Return the [X, Y] coordinate for the center point of the cell that contains the specified text.  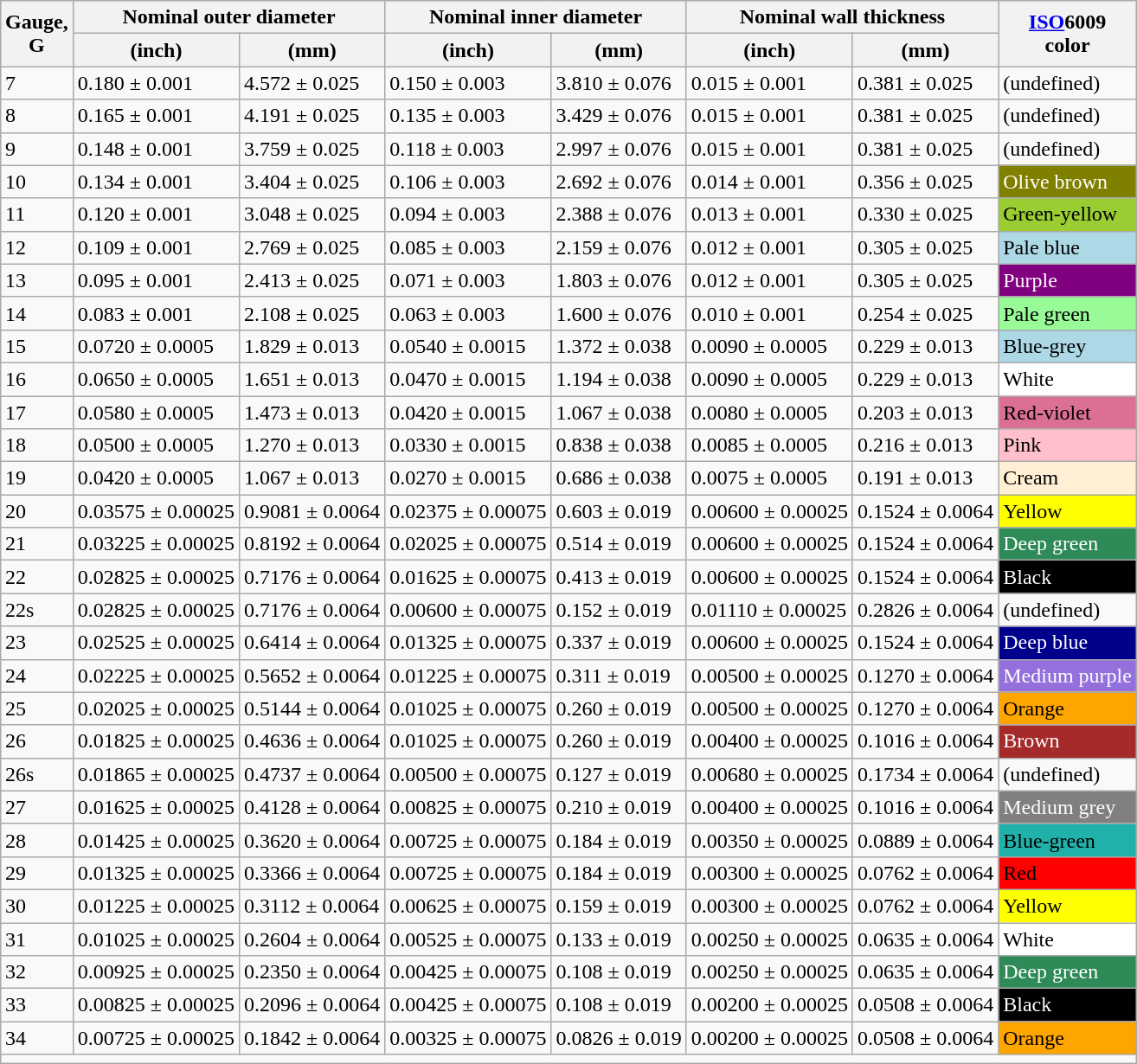
0.0720 ± 0.0005 [156, 346]
0.216 ± 0.013 [925, 445]
0.01225 ± 0.00025 [156, 906]
0.8192 ± 0.0064 [312, 544]
0.2096 ± 0.0064 [312, 1005]
0.095 ± 0.001 [156, 280]
0.6414 ± 0.0064 [312, 643]
26 [37, 741]
0.133 ± 0.019 [619, 939]
Pale green [1068, 313]
Nominal outer diameter [228, 17]
4.191 ± 0.025 [312, 116]
1.473 ± 0.013 [312, 413]
2.997 ± 0.076 [619, 149]
27 [37, 807]
0.127 ± 0.019 [619, 774]
0.106 ± 0.003 [468, 182]
Red-violet [1068, 413]
1.067 ± 0.038 [619, 413]
0.120 ± 0.001 [156, 215]
0.063 ± 0.003 [468, 313]
0.0075 ± 0.0005 [769, 478]
0.2604 ± 0.0064 [312, 939]
Pale blue [1068, 247]
1.372 ± 0.038 [619, 346]
0.01625 ± 0.00075 [468, 577]
0.134 ± 0.001 [156, 182]
2.159 ± 0.076 [619, 247]
0.109 ± 0.001 [156, 247]
0.1842 ± 0.0064 [312, 1038]
0.01225 ± 0.00075 [468, 676]
0.02225 ± 0.00025 [156, 676]
0.0500 ± 0.0005 [156, 445]
0.0080 ± 0.0005 [769, 413]
0.148 ± 0.001 [156, 149]
30 [37, 906]
Cream [1068, 478]
Nominal inner diameter [536, 17]
23 [37, 643]
Gauge, G [37, 34]
21 [37, 544]
Nominal wall thickness [842, 17]
Medium purple [1068, 676]
9 [37, 149]
0.00925 ± 0.00025 [156, 972]
10 [37, 182]
0.838 ± 0.038 [619, 445]
0.00825 ± 0.00075 [468, 807]
0.0330 ± 0.0015 [468, 445]
0.210 ± 0.019 [619, 807]
0.083 ± 0.001 [156, 313]
1.829 ± 0.013 [312, 346]
2.692 ± 0.076 [619, 182]
0.01825 ± 0.00025 [156, 741]
0.085 ± 0.003 [468, 247]
4.572 ± 0.025 [312, 83]
0.1734 ± 0.0064 [925, 774]
3.429 ± 0.076 [619, 116]
13 [37, 280]
0.118 ± 0.003 [468, 149]
0.014 ± 0.001 [769, 182]
0.159 ± 0.019 [619, 906]
0.9081 ± 0.0064 [312, 511]
0.330 ± 0.025 [925, 215]
0.203 ± 0.013 [925, 413]
Deep blue [1068, 643]
0.4128 ± 0.0064 [312, 807]
0.00625 ± 0.00075 [468, 906]
0.165 ± 0.001 [156, 116]
0.191 ± 0.013 [925, 478]
0.2350 ± 0.0064 [312, 972]
0.00825 ± 0.00025 [156, 1005]
0.01425 ± 0.00025 [156, 840]
0.02025 ± 0.00025 [156, 708]
0.02375 ± 0.00075 [468, 511]
0.603 ± 0.019 [619, 511]
11 [37, 215]
0.3112 ± 0.0064 [312, 906]
Red [1068, 873]
Brown [1068, 741]
0.254 ± 0.025 [925, 313]
1.067 ± 0.013 [312, 478]
7 [37, 83]
Blue-green [1068, 840]
0.0826 ± 0.019 [619, 1038]
0.013 ± 0.001 [769, 215]
0.686 ± 0.038 [619, 478]
2.108 ± 0.025 [312, 313]
0.413 ± 0.019 [619, 577]
0.0470 ± 0.0015 [468, 379]
0.00600 ± 0.00075 [468, 610]
0.180 ± 0.001 [156, 83]
0.071 ± 0.003 [468, 280]
0.01110 ± 0.00025 [769, 610]
3.404 ± 0.025 [312, 182]
Pink [1068, 445]
0.5652 ± 0.0064 [312, 676]
0.152 ± 0.019 [619, 610]
0.3366 ± 0.0064 [312, 873]
31 [37, 939]
16 [37, 379]
32 [37, 972]
0.135 ± 0.003 [468, 116]
0.0420 ± 0.0015 [468, 413]
0.514 ± 0.019 [619, 544]
1.803 ± 0.076 [619, 280]
0.356 ± 0.025 [925, 182]
0.01625 ± 0.00025 [156, 807]
28 [37, 840]
1.651 ± 0.013 [312, 379]
0.01865 ± 0.00025 [156, 774]
12 [37, 247]
0.00680 ± 0.00025 [769, 774]
3.759 ± 0.025 [312, 149]
33 [37, 1005]
0.00725 ± 0.00025 [156, 1038]
1.270 ± 0.013 [312, 445]
20 [37, 511]
0.5144 ± 0.0064 [312, 708]
Blue-grey [1068, 346]
Green-yellow [1068, 215]
0.0270 ± 0.0015 [468, 478]
15 [37, 346]
0.01325 ± 0.00025 [156, 873]
17 [37, 413]
1.194 ± 0.038 [619, 379]
0.03575 ± 0.00025 [156, 511]
19 [37, 478]
0.150 ± 0.003 [468, 83]
25 [37, 708]
3.048 ± 0.025 [312, 215]
29 [37, 873]
24 [37, 676]
22s [37, 610]
0.0889 ± 0.0064 [925, 840]
Olive brown [1068, 182]
Medium grey [1068, 807]
ISO6009 color [1068, 34]
22 [37, 577]
0.3620 ± 0.0064 [312, 840]
18 [37, 445]
0.010 ± 0.001 [769, 313]
0.094 ± 0.003 [468, 215]
0.01325 ± 0.00075 [468, 643]
0.00525 ± 0.00075 [468, 939]
0.0085 ± 0.0005 [769, 445]
Purple [1068, 280]
0.01025 ± 0.00025 [156, 939]
8 [37, 116]
0.00350 ± 0.00025 [769, 840]
0.0580 ± 0.0005 [156, 413]
1.600 ± 0.076 [619, 313]
0.337 ± 0.019 [619, 643]
0.4636 ± 0.0064 [312, 741]
0.02025 ± 0.00075 [468, 544]
2.769 ± 0.025 [312, 247]
0.03225 ± 0.00025 [156, 544]
14 [37, 313]
0.00500 ± 0.00075 [468, 774]
3.810 ± 0.076 [619, 83]
34 [37, 1038]
0.0650 ± 0.0005 [156, 379]
0.00325 ± 0.00075 [468, 1038]
0.311 ± 0.019 [619, 676]
0.4737 ± 0.0064 [312, 774]
26s [37, 774]
0.0420 ± 0.0005 [156, 478]
0.0540 ± 0.0015 [468, 346]
0.02525 ± 0.00025 [156, 643]
0.2826 ± 0.0064 [925, 610]
2.413 ± 0.025 [312, 280]
2.388 ± 0.076 [619, 215]
